Scan for the cell matching the given text and deliver its [x, y] coordinate at center. 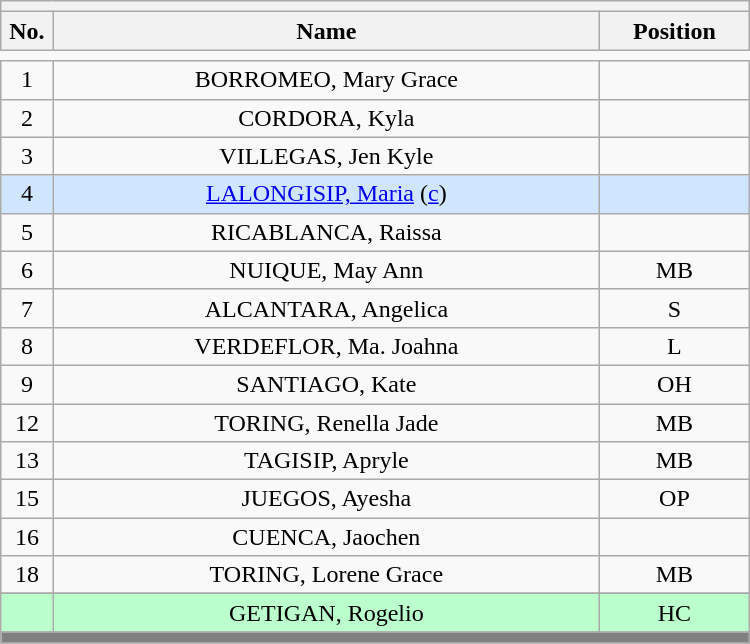
CUENCA, Jaochen [326, 537]
4 [27, 194]
TORING, Renella Jade [326, 423]
ALCANTARA, Angelica [326, 308]
5 [27, 232]
NUIQUE, May Ann [326, 270]
12 [27, 423]
TORING, Lorene Grace [326, 575]
13 [27, 461]
7 [27, 308]
CORDORA, Kyla [326, 118]
VILLEGAS, Jen Kyle [326, 156]
2 [27, 118]
No. [27, 31]
15 [27, 499]
LALONGISIP, Maria (c) [326, 194]
18 [27, 575]
8 [27, 346]
BORROMEO, Mary Grace [326, 80]
1 [27, 80]
16 [27, 537]
VERDEFLOR, Ma. Joahna [326, 346]
Name [326, 31]
Position [675, 31]
3 [27, 156]
S [675, 308]
GETIGAN, Rogelio [326, 613]
9 [27, 384]
6 [27, 270]
TAGISIP, Apryle [326, 461]
OP [675, 499]
JUEGOS, Ayesha [326, 499]
RICABLANCA, Raissa [326, 232]
OH [675, 384]
SANTIAGO, Kate [326, 384]
L [675, 346]
HC [675, 613]
